Detect which cell encompasses the target text, then output its (X, Y) center coordinate. 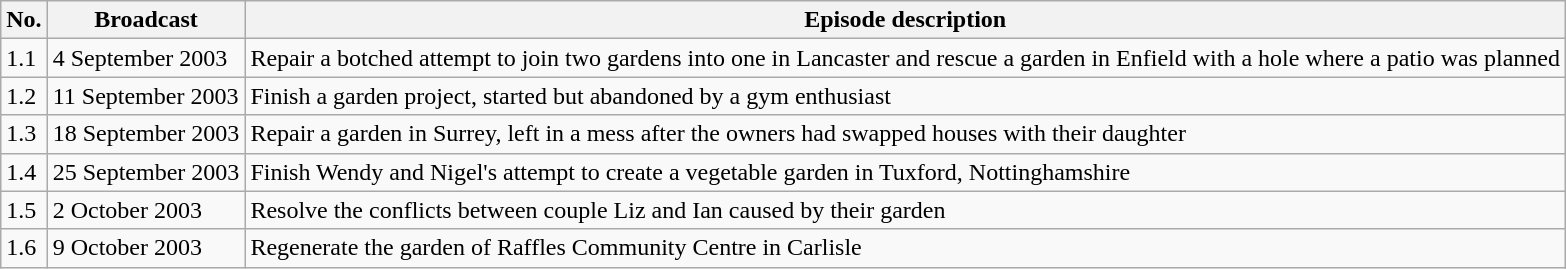
Finish a garden project, started but abandoned by a gym enthusiast (906, 96)
No. (24, 20)
Repair a botched attempt to join two gardens into one in Lancaster and rescue a garden in Enfield with a hole where a patio was planned (906, 58)
1.4 (24, 172)
Finish Wendy and Nigel's attempt to create a vegetable garden in Tuxford, Nottinghamshire (906, 172)
9 October 2003 (146, 248)
Resolve the conflicts between couple Liz and Ian caused by their garden (906, 210)
Regenerate the garden of Raffles Community Centre in Carlisle (906, 248)
25 September 2003 (146, 172)
Repair a garden in Surrey, left in a mess after the owners had swapped houses with their daughter (906, 134)
1.3 (24, 134)
1.6 (24, 248)
1.1 (24, 58)
1.2 (24, 96)
11 September 2003 (146, 96)
1.5 (24, 210)
18 September 2003 (146, 134)
Episode description (906, 20)
2 October 2003 (146, 210)
Broadcast (146, 20)
4 September 2003 (146, 58)
